Identify which cell holds the provided text, then report its [x, y] central coordinate. 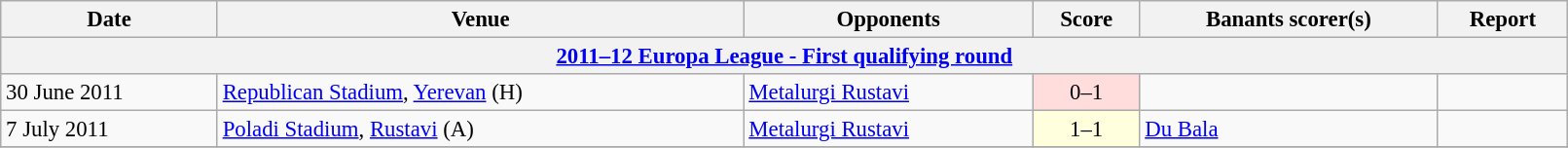
Report [1503, 19]
7 July 2011 [109, 129]
Venue [481, 19]
30 June 2011 [109, 92]
Republican Stadium, Yerevan (H) [481, 92]
0–1 [1086, 92]
Poladi Stadium, Rustavi (A) [481, 129]
Opponents [888, 19]
1–1 [1086, 129]
Date [109, 19]
Du Bala [1289, 129]
2011–12 Europa League - First qualifying round [784, 56]
Score [1086, 19]
Banants scorer(s) [1289, 19]
